Determine the [X, Y] coordinate at the center of the cell enclosing the given text.  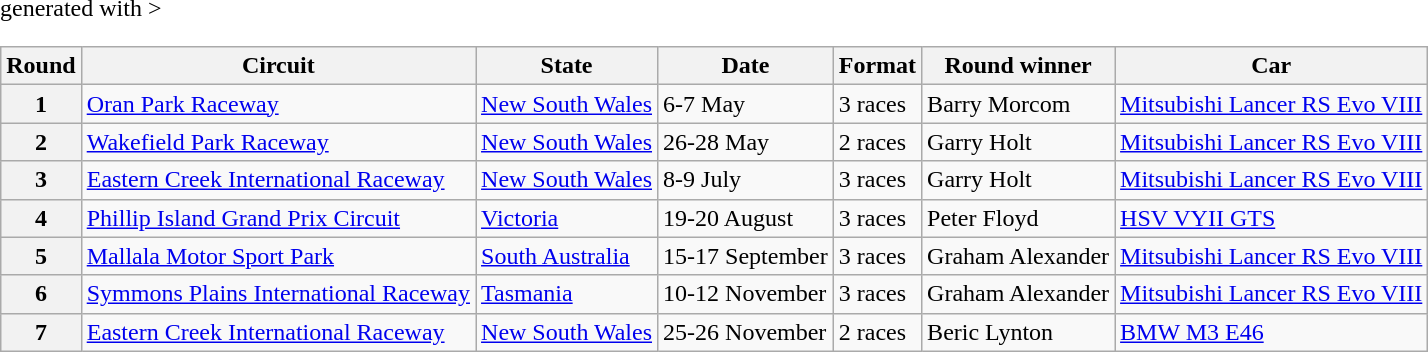
Barry Morcom [1018, 104]
10-12 November [746, 294]
Wakefield Park Raceway [278, 142]
Mallala Motor Sport Park [278, 256]
6-7 May [746, 104]
2 [41, 142]
8-9 July [746, 180]
7 [41, 332]
Round winner [1018, 66]
Phillip Island Grand Prix Circuit [278, 218]
15-17 September [746, 256]
BMW M3 E46 [1272, 332]
Symmons Plains International Raceway [278, 294]
19-20 August [746, 218]
State [567, 66]
Format [877, 66]
Circuit [278, 66]
Beric Lynton [1018, 332]
Tasmania [567, 294]
Oran Park Raceway [278, 104]
3 [41, 180]
6 [41, 294]
Car [1272, 66]
26-28 May [746, 142]
Victoria [567, 218]
4 [41, 218]
5 [41, 256]
Round [41, 66]
1 [41, 104]
HSV VYII GTS [1272, 218]
Date [746, 66]
Peter Floyd [1018, 218]
25-26 November [746, 332]
South Australia [567, 256]
